Detect which cell encompasses the target text, then output its [X, Y] center coordinate. 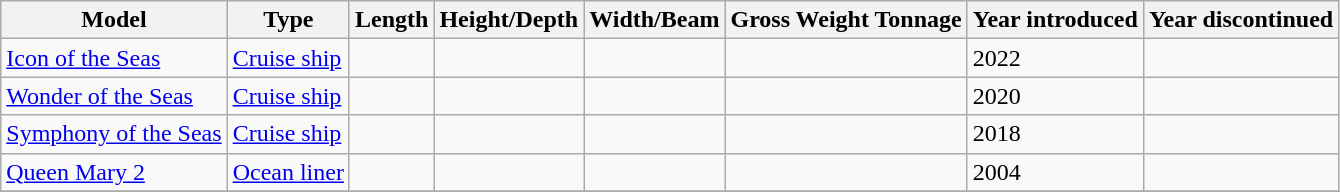
Wonder of the Seas [114, 96]
Icon of the Seas [114, 58]
2004 [1055, 172]
Length [391, 20]
Gross Weight Tonnage [846, 20]
2018 [1055, 134]
Year introduced [1055, 20]
Symphony of the Seas [114, 134]
Ocean liner [288, 172]
2022 [1055, 58]
Model [114, 20]
Year discontinued [1240, 20]
Type [288, 20]
Queen Mary 2 [114, 172]
Height/Depth [509, 20]
Width/Beam [654, 20]
2020 [1055, 96]
